Return the (X, Y) coordinate for the center point of the cell that contains the specified text.  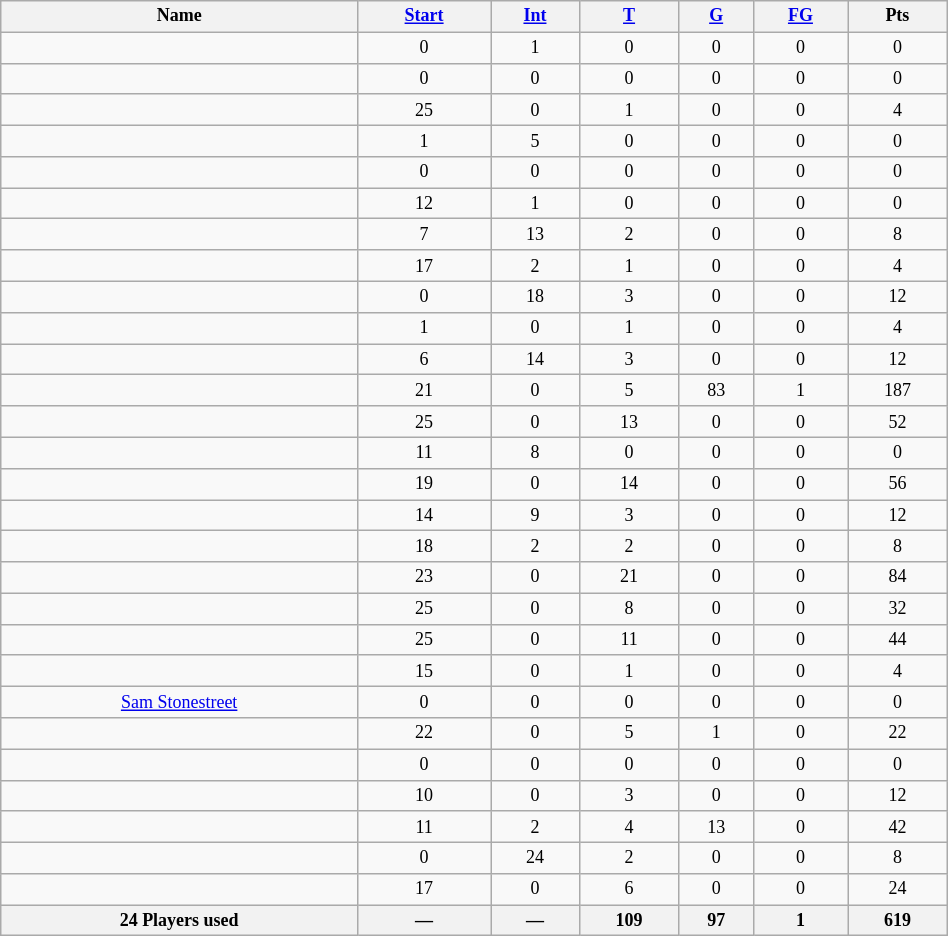
9 (536, 516)
32 (898, 608)
Start (424, 16)
Name (180, 16)
52 (898, 422)
23 (424, 578)
10 (424, 796)
187 (898, 390)
84 (898, 578)
109 (629, 920)
Pts (898, 16)
Sam Stonestreet (180, 702)
G (716, 16)
24 Players used (180, 920)
Int (536, 16)
FG (800, 16)
619 (898, 920)
97 (716, 920)
56 (898, 484)
83 (716, 390)
42 (898, 826)
19 (424, 484)
7 (424, 234)
15 (424, 670)
44 (898, 640)
T (629, 16)
